Determine the (x, y) coordinate at the center of the cell enclosing the given text.  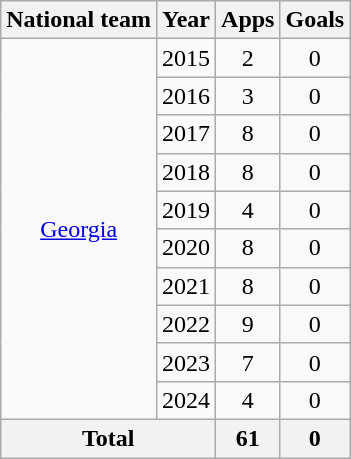
2017 (186, 134)
7 (248, 362)
2023 (186, 362)
2019 (186, 210)
2015 (186, 58)
2021 (186, 286)
61 (248, 438)
3 (248, 96)
2020 (186, 248)
2018 (186, 172)
Georgia (79, 230)
2016 (186, 96)
Total (108, 438)
Goals (315, 20)
2022 (186, 324)
National team (79, 20)
9 (248, 324)
Apps (248, 20)
2 (248, 58)
Year (186, 20)
2024 (186, 400)
